Locate the cell with the specified text and output its (x, y) center coordinate. 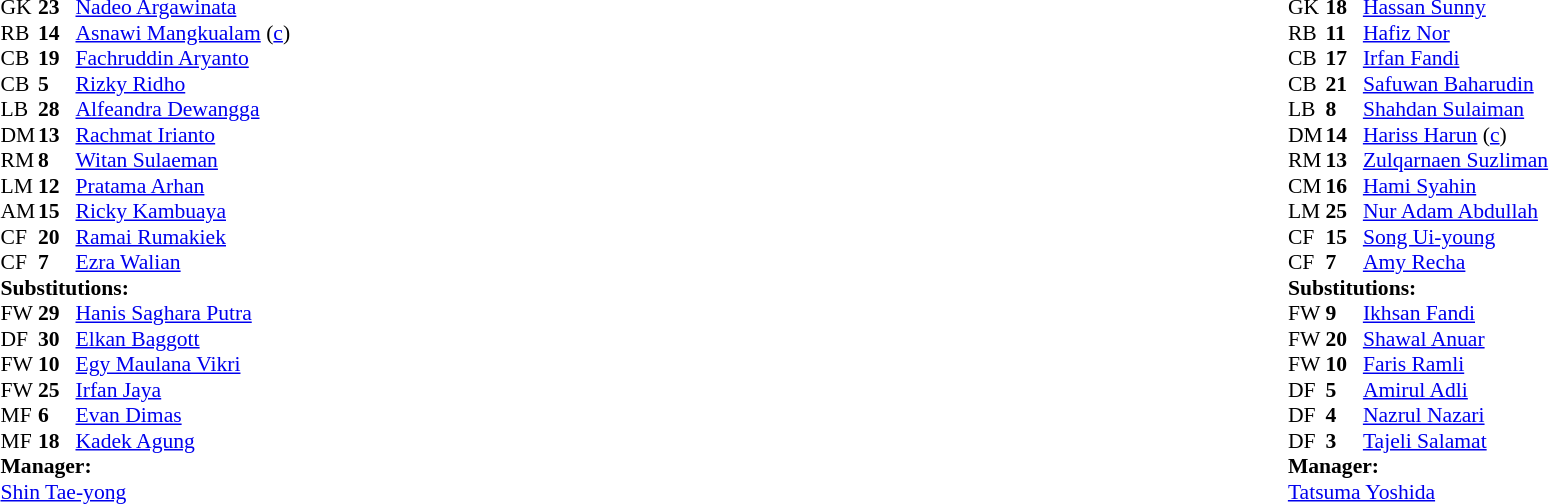
Fachruddin Aryanto (184, 59)
30 (57, 339)
29 (57, 313)
Alfeandra Dewangga (184, 109)
Tajeli Salamat (1456, 441)
Safuwan Baharudin (1456, 84)
12 (57, 186)
3 (1344, 441)
19 (57, 59)
Ramai Rumakiek (184, 237)
CM (1307, 186)
Irfan Fandi (1456, 59)
Kadek Agung (184, 441)
Ezra Walian (184, 263)
18 (57, 441)
16 (1344, 186)
6 (57, 415)
4 (1344, 415)
Hafiz Nor (1456, 33)
Rizky Ridho (184, 84)
Ricky Kambuaya (184, 211)
Irfan Jaya (184, 390)
Shahdan Sulaiman (1456, 109)
Ikhsan Fandi (1456, 313)
Nur Adam Abdullah (1456, 211)
Witan Sulaeman (184, 161)
Hanis Saghara Putra (184, 313)
9 (1344, 313)
28 (57, 109)
Asnawi Mangkualam (c) (184, 33)
21 (1344, 84)
Evan Dimas (184, 415)
Faris Ramli (1456, 365)
Zulqarnaen Suzliman (1456, 161)
17 (1344, 59)
Egy Maulana Vikri (184, 365)
Hami Syahin (1456, 186)
11 (1344, 33)
Nazrul Nazari (1456, 415)
AM (19, 211)
Shawal Anuar (1456, 339)
Amy Recha (1456, 263)
Amirul Adli (1456, 390)
Rachmat Irianto (184, 135)
Song Ui-young (1456, 237)
Hariss Harun (c) (1456, 135)
Pratama Arhan (184, 186)
Elkan Baggott (184, 339)
